Capture the cell that displays the provided text and extract its (x, y) central coordinate. 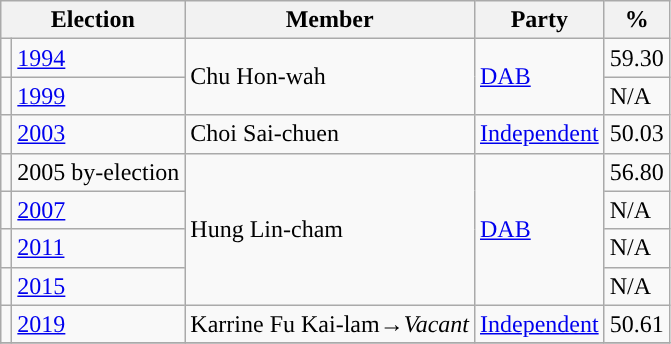
50.03 (636, 134)
59.30 (636, 58)
2019 (98, 324)
1999 (98, 96)
Member (330, 20)
Election (93, 20)
Karrine Fu Kai-lam→Vacant (330, 324)
2005 by-election (98, 172)
Choi Sai-chuen (330, 134)
1994 (98, 58)
Party (539, 20)
2011 (98, 248)
% (636, 20)
50.61 (636, 324)
2015 (98, 286)
56.80 (636, 172)
2007 (98, 210)
2003 (98, 134)
Hung Lin-cham (330, 229)
Chu Hon-wah (330, 77)
